Provide the [X, Y] coordinate of the cell's center where the given text is located.  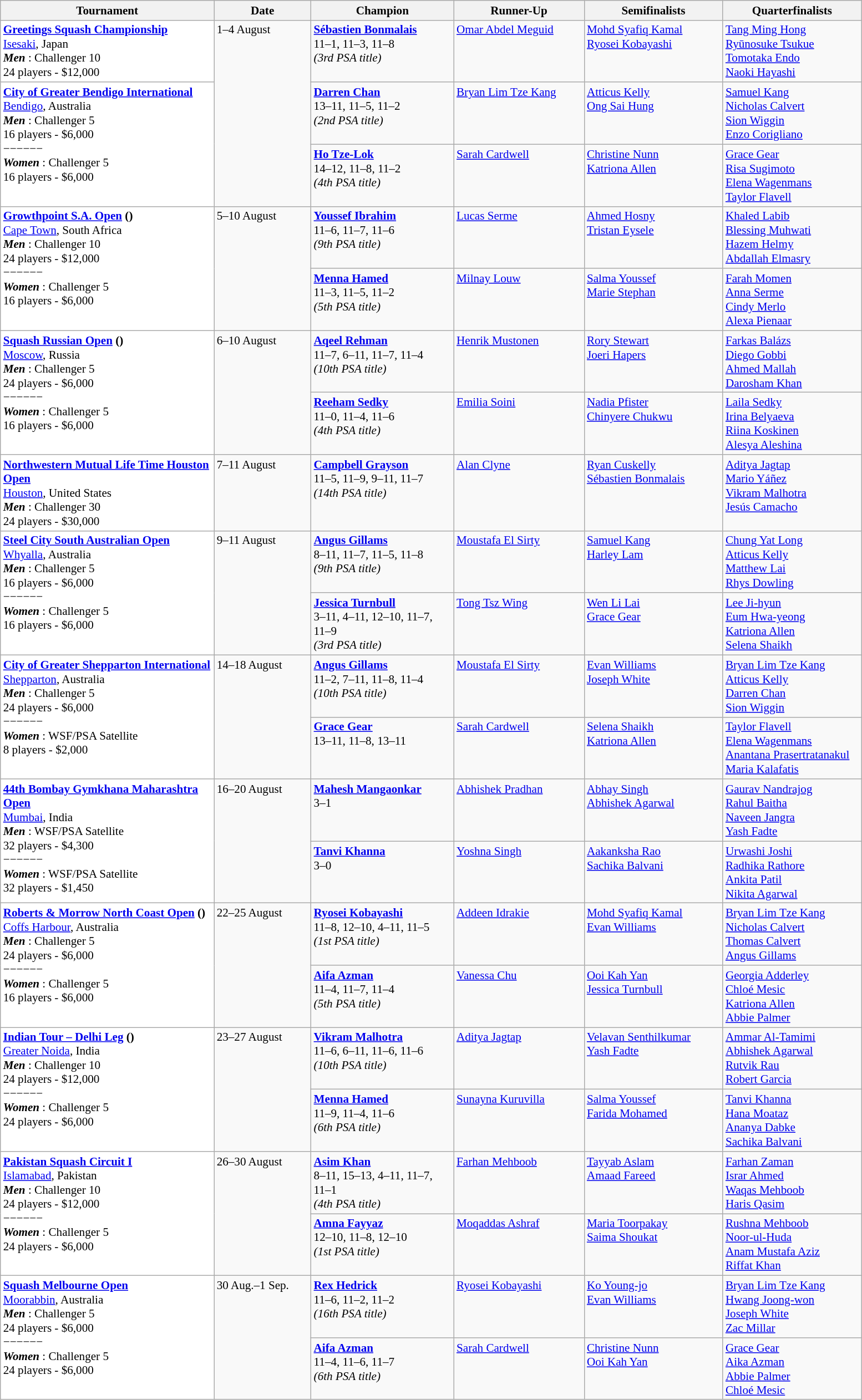
Alan Clyne [519, 492]
Amna Fayyaz12–10, 11–8, 12–10(1st PSA title) [383, 1245]
Tanvi Khanna Hana Moataz Ananya Dabke Sachika Balvani [792, 1121]
Samuel Kang Harley Lam [653, 562]
Chung Yat Long Atticus Kelly Matthew Lai Rhys Dowling [792, 562]
Tong Tsz Wing [519, 624]
Date [263, 10]
Bryan Lim Tze Kang [519, 113]
5–10 August [263, 268]
Aditya Jagtap [519, 1058]
Sunayna Kuruvilla [519, 1121]
Runner-Up [519, 10]
Semifinalists [653, 10]
Menna Hamed11–9, 11–4, 11–6(6th PSA title) [383, 1121]
Abhishek Pradhan [519, 810]
Asim Khan8–11, 15–13, 4–11, 11–7, 11–1(4th PSA title) [383, 1183]
Bryan Lim Tze Kang Atticus Kelly Darren Chan Sion Wiggin [792, 686]
Farkas Balázs Diego Gobbi Ahmed Mallah Darosham Khan [792, 362]
Pakistan Squash Circuit I Islamabad, Pakistan Men : Challenger 1024 players - $12,000−−−−−− Women : Challenger 524 players - $6,000 [108, 1214]
7–11 August [263, 492]
Nadia Pfister Chinyere Chukwu [653, 424]
Wen Li Lai Grace Gear [653, 624]
Growthpoint S.A. Open () Cape Town, South Africa Men : Challenger 1024 players - $12,000−−−−−− Women : Challenger 516 players - $6,000 [108, 268]
Moqaddas Ashraf [519, 1245]
Christine Nunn Ooi Kah Yan [653, 1368]
Squash Melbourne Open Moorabbin, Australia Men : Challenger 524 players - $6,000−−−−−− Women : Challenger 524 players - $6,000 [108, 1338]
Ho Tze-Lok14–12, 11–8, 11–2(4th PSA title) [383, 175]
Taylor Flavell Elena Wagenmans Anantana Prasertratanakul Maria Kalafatis [792, 748]
Velavan Senthilkumar Yash Fadte [653, 1058]
Atticus Kelly Ong Sai Hung [653, 113]
Indian Tour – Delhi Leg () Greater Noida, India Men : Challenger 1024 players - $12,000−−−−−− Women : Challenger 524 players - $6,000 [108, 1090]
Milnay Louw [519, 299]
Laila Sedky Irina Belyaeva Riina Koskinen Alesya Aleshina [792, 424]
Northwestern Mutual Life Time Houston Open Houston, United States Men : Challenger 3024 players - $30,000 [108, 492]
Henrik Mustonen [519, 362]
Steel City South Australian Open Whyalla, Australia Men : Challenger 516 players - $6,000−−−−−− Women : Challenger 516 players - $6,000 [108, 593]
Sébastien Bonmalais11–1, 11–3, 11–8(3rd PSA title) [383, 51]
Tournament [108, 10]
Mohd Syafiq Kamal Ryosei Kobayashi [653, 51]
30 Aug.–1 Sep. [263, 1338]
Bryan Lim Tze Kang Nicholas Calvert Thomas Calvert Angus Gillams [792, 934]
6–10 August [263, 393]
City of Greater Bendigo International Bendigo, Australia Men : Challenger 516 players - $6,000−−−−−− Women : Challenger 516 players - $6,000 [108, 144]
Omar Abdel Meguid [519, 51]
Greetings Squash Championship Isesaki, Japan Men : Challenger 1024 players - $12,000 [108, 51]
Rory Stewart Joeri Hapers [653, 362]
Aifa Azman11–4, 11–6, 11–7(6th PSA title) [383, 1368]
Samuel Kang Nicholas Calvert Sion Wiggin Enzo Corigliano [792, 113]
Ammar Al-Tamimi Abhishek Agarwal Rutvik Rau Robert Garcia [792, 1058]
Emilia Soini [519, 424]
Ryosei Kobayashi11–8, 12–10, 4–11, 11–5(1st PSA title) [383, 934]
Tayyab Aslam Amaad Fareed [653, 1183]
Aqeel Rehman11–7, 6–11, 11–7, 11–4(10th PSA title) [383, 362]
Quarterfinalists [792, 10]
Mahesh Mangaonkar3–1 [383, 810]
Urwashi Joshi Radhika Rathore Ankita Patil Nikita Agarwal [792, 872]
Angus Gillams8–11, 11–7, 11–5, 11–8(9th PSA title) [383, 562]
Vikram Malhotra11–6, 6–11, 11–6, 11–6(10th PSA title) [383, 1058]
Ryan Cuskelly Sébastien Bonmalais [653, 492]
Ko Young-jo Evan Williams [653, 1307]
Aditya Jagtap Mario Yáñez Vikram Malhotra Jesús Camacho [792, 492]
23–27 August [263, 1090]
Selena Shaikh Katriona Allen [653, 748]
Reeham Sedky11–0, 11–4, 11–6(4th PSA title) [383, 424]
Lucas Serme [519, 237]
Farhan Mehboob [519, 1183]
44th Bombay Gymkhana Maharashtra Open Mumbai, India Men : WSF/PSA Satellite32 players - $4,300−−−−−− Women : WSF/PSA Satellite32 players - $1,450 [108, 841]
Khaled Labib Blessing Muhwati Hazem Helmy Abdallah Elmasry [792, 237]
1–4 August [263, 113]
Ahmed Hosny Tristan Eysele [653, 237]
Menna Hamed11–3, 11–5, 11–2(5th PSA title) [383, 299]
Campbell Grayson11–5, 11–9, 9–11, 11–7(14th PSA title) [383, 492]
Tang Ming Hong Ryūnosuke Tsukue Tomotaka Endo Naoki Hayashi [792, 51]
Bryan Lim Tze Kang Hwang Joong-won Joseph White Zac Millar [792, 1307]
Rex Hedrick11–6, 11–2, 11–2(16th PSA title) [383, 1307]
Roberts & Morrow North Coast Open () Coffs Harbour, Australia Men : Challenger 524 players - $6,000−−−−−− Women : Challenger 516 players - $6,000 [108, 965]
Grace Gear Risa Sugimoto Elena Wagenmans Taylor Flavell [792, 175]
Evan Williams Joseph White [653, 686]
Maria Toorpakay Saima Shoukat [653, 1245]
9–11 August [263, 593]
16–20 August [263, 841]
Champion [383, 10]
Jessica Turnbull3–11, 4–11, 12–10, 11–7, 11–9(3rd PSA title) [383, 624]
Farhan Zaman Israr Ahmed Waqas Mehboob Haris Qasim [792, 1183]
Rushna Mehboob Noor-ul-Huda Anam Mustafa Aziz Riffat Khan [792, 1245]
Tanvi Khanna3–0 [383, 872]
Grace Gear Aika Azman Abbie Palmer Chloé Mesic [792, 1368]
Aifa Azman11–4, 11–7, 11–4(5th PSA title) [383, 996]
Squash Russian Open () Moscow, Russia Men : Challenger 524 players - $6,000−−−−−− Women : Challenger 516 players - $6,000 [108, 393]
Gaurav Nandrajog Rahul Baitha Naveen Jangra Yash Fadte [792, 810]
Salma Youssef Farida Mohamed [653, 1121]
Ooi Kah Yan Jessica Turnbull [653, 996]
Grace Gear13–11, 11–8, 13–11 [383, 748]
Angus Gillams11–2, 7–11, 11–8, 11–4(10th PSA title) [383, 686]
Mohd Syafiq Kamal Evan Williams [653, 934]
Addeen Idrakie [519, 934]
Yoshna Singh [519, 872]
Darren Chan13–11, 11–5, 11–2(2nd PSA title) [383, 113]
Farah Momen Anna Serme Cindy Merlo Alexa Pienaar [792, 299]
Youssef Ibrahim11–6, 11–7, 11–6(9th PSA title) [383, 237]
Aakanksha Rao Sachika Balvani [653, 872]
Lee Ji-hyun Eum Hwa-yeong Katriona Allen Selena Shaikh [792, 624]
26–30 August [263, 1214]
Abhay Singh Abhishek Agarwal [653, 810]
Georgia Adderley Chloé Mesic Katriona Allen Abbie Palmer [792, 996]
Ryosei Kobayashi [519, 1307]
Christine Nunn Katriona Allen [653, 175]
22–25 August [263, 965]
14–18 August [263, 717]
Salma Youssef Marie Stephan [653, 299]
Vanessa Chu [519, 996]
